Return the (X, Y) coordinate for the center point of the cell that contains the specified text.  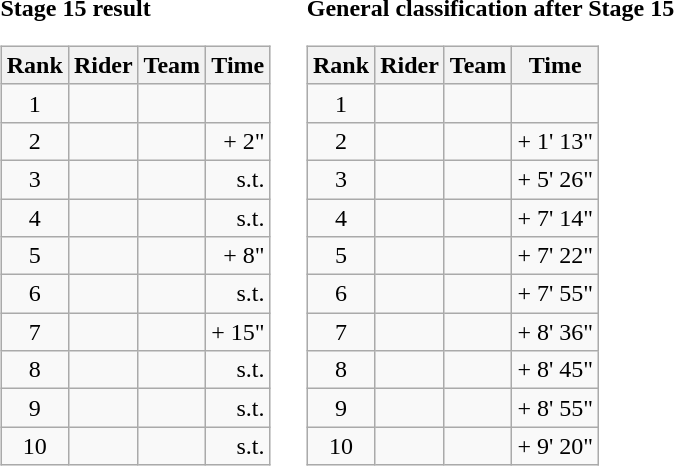
+ 15" (238, 332)
+ 7' 22" (556, 256)
+ 8' 45" (556, 370)
+ 9' 20" (556, 446)
+ 5' 26" (556, 179)
+ 7' 14" (556, 217)
+ 7' 55" (556, 294)
+ 8' 36" (556, 332)
+ 8" (238, 256)
+ 1' 13" (556, 141)
+ 8' 55" (556, 408)
+ 2" (238, 141)
